Output the [X, Y] coordinate of the center of the cell containing the given text.  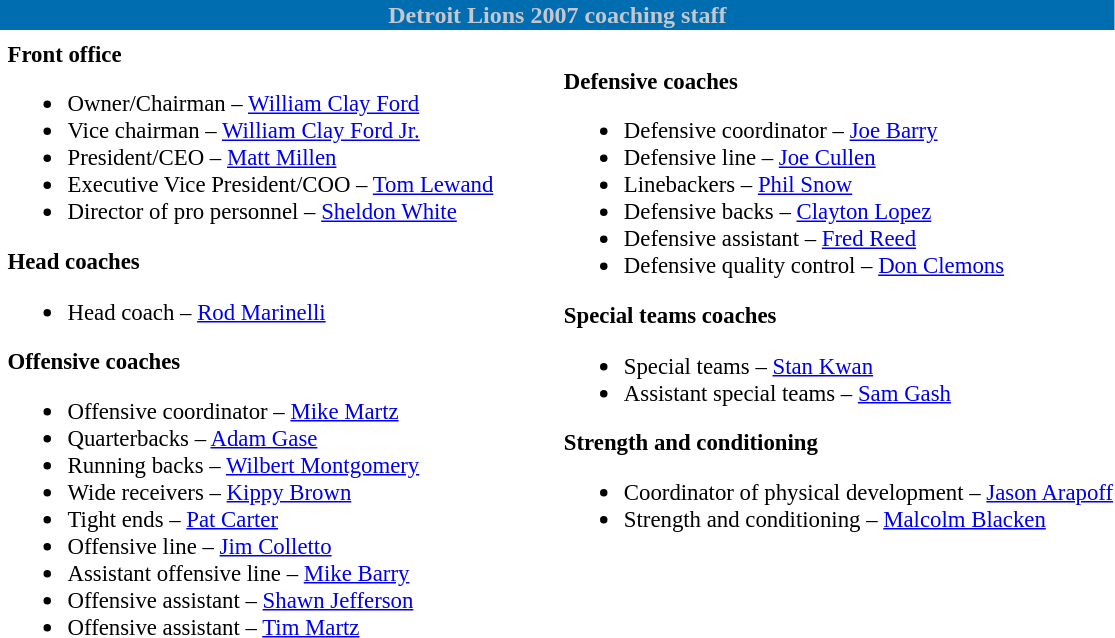
Detroit Lions 2007 coaching staff [558, 15]
